Search for the cell housing the specified text and yield its [X, Y] center coordinate. 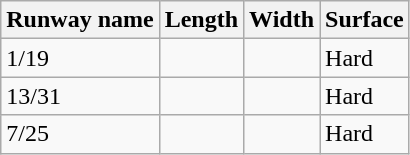
Length [201, 20]
1/19 [80, 58]
Width [282, 20]
13/31 [80, 96]
Runway name [80, 20]
7/25 [80, 134]
Surface [365, 20]
